Capture the cell that displays the provided text and extract its (x, y) central coordinate. 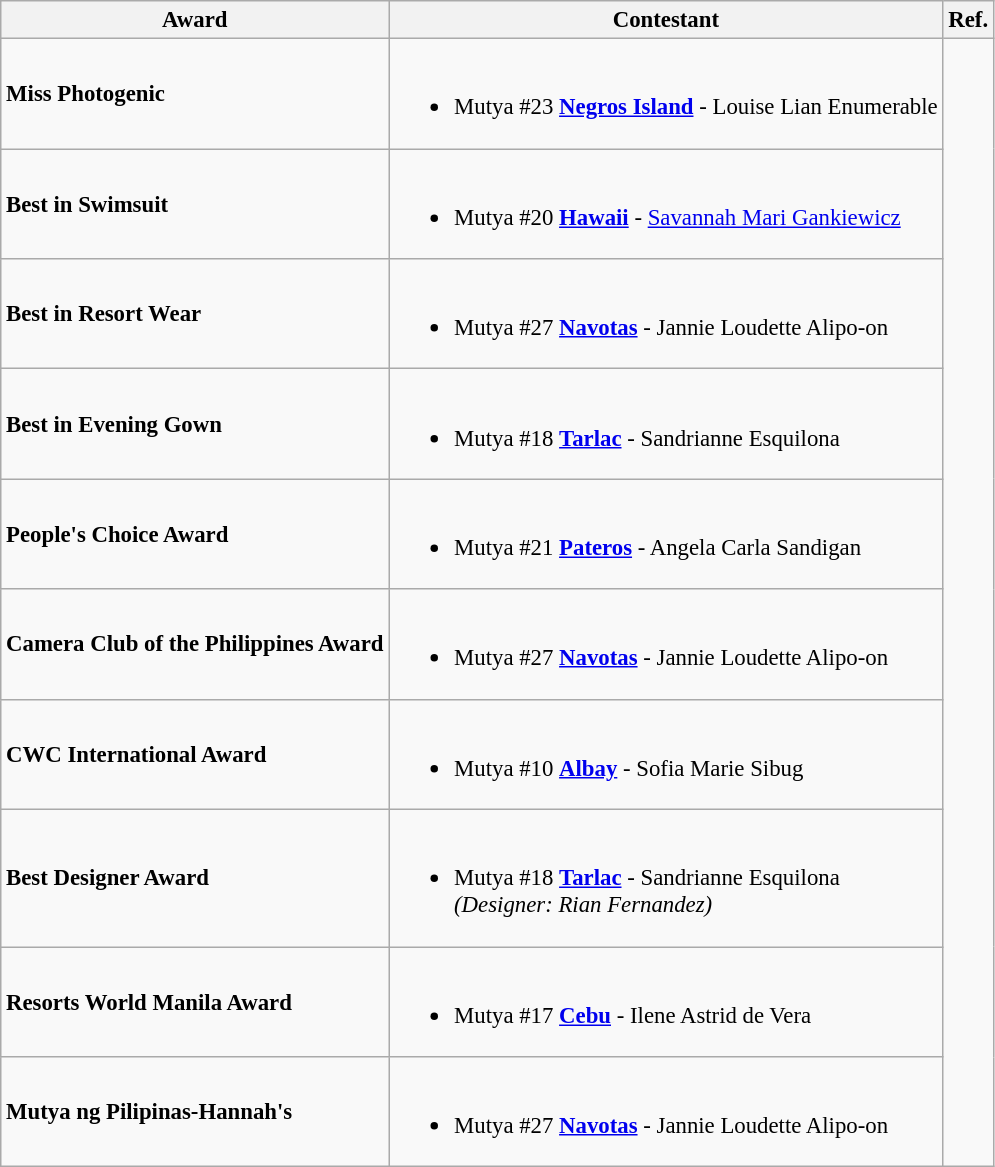
Best in Evening Gown (195, 424)
Resorts World Manila Award (195, 1002)
Best in Resort Wear (195, 314)
Best Designer Award (195, 878)
Mutya ng Pilipinas-Hannah's (195, 1112)
Contestant (666, 20)
Ref. (968, 20)
Mutya #18 Tarlac - Sandrianne Esquilona (666, 424)
Mutya #23 Negros Island - Louise Lian Enumerable (666, 94)
Mutya #17 Cebu - Ilene Astrid de Vera (666, 1002)
Camera Club of the Philippines Award (195, 644)
CWC International Award (195, 754)
Mutya #10 Albay - Sofia Marie Sibug (666, 754)
People's Choice Award (195, 534)
Mutya #18 Tarlac - Sandrianne Esquilona(Designer: Rian Fernandez) (666, 878)
Miss Photogenic (195, 94)
Mutya #20 Hawaii - Savannah Mari Gankiewicz (666, 204)
Best in Swimsuit (195, 204)
Mutya #21 Pateros - Angela Carla Sandigan (666, 534)
Award (195, 20)
